For the text-containing cell, return its midpoint in [X, Y] coordinate format. 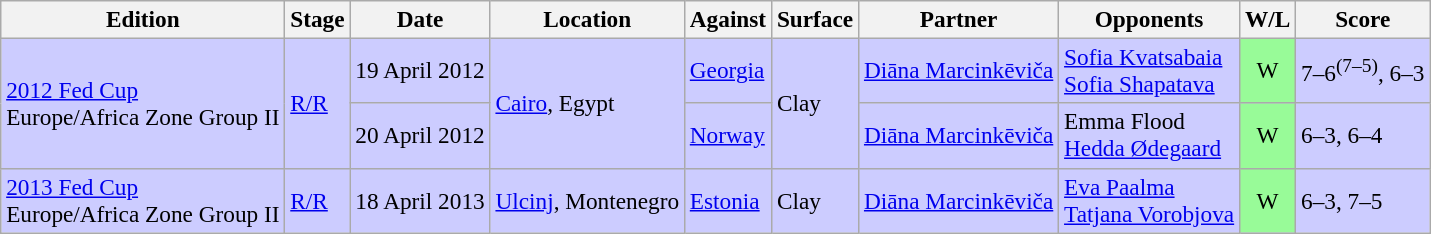
Norway [728, 136]
Opponents [1150, 19]
Surface [816, 19]
Sofia Kvatsabaia Sofia Shapatava [1150, 70]
7–6(7–5), 6–3 [1363, 70]
Emma Flood Hedda Ødegaard [1150, 136]
Estonia [728, 200]
19 April 2012 [420, 70]
Eva Paalma Tatjana Vorobjova [1150, 200]
2013 Fed Cup Europe/Africa Zone Group II [143, 200]
6–3, 6–4 [1363, 136]
Against [728, 19]
2012 Fed Cup Europe/Africa Zone Group II [143, 103]
Georgia [728, 70]
6–3, 7–5 [1363, 200]
Ulcinj, Montenegro [587, 200]
20 April 2012 [420, 136]
Cairo, Egypt [587, 103]
Edition [143, 19]
Stage [318, 19]
Score [1363, 19]
Date [420, 19]
18 April 2013 [420, 200]
Location [587, 19]
W/L [1268, 19]
Partner [959, 19]
